Pinpoint the cell where the given text exists, returning its [x, y] midpoint coordinate. 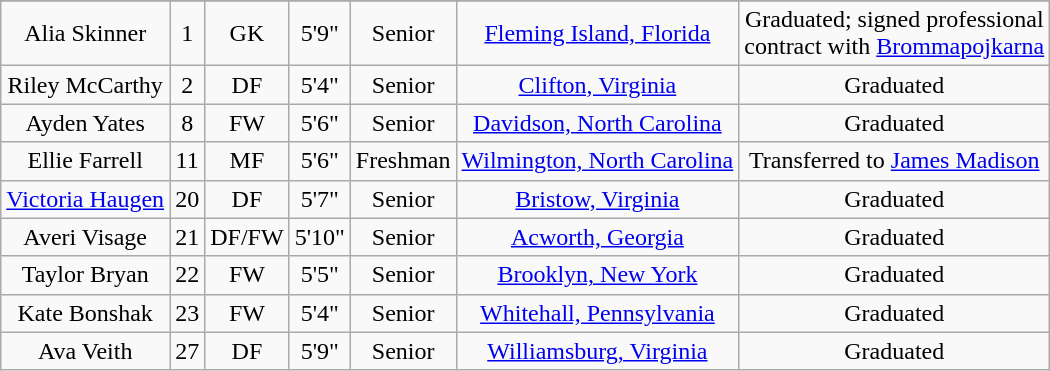
Victoria Haugen [86, 199]
5'5" [320, 275]
2 [188, 85]
Ellie Farrell [86, 161]
Whitehall, Pennsylvania [598, 313]
Kate Bonshak [86, 313]
Transferred to James Madison [894, 161]
20 [188, 199]
Ayden Yates [86, 123]
Taylor Bryan [86, 275]
Ava Veith [86, 351]
Freshman [403, 161]
MF [247, 161]
DF/FW [247, 237]
Graduated; signed professionalcontract with Brommapojkarna [894, 34]
5'10" [320, 237]
Bristow, Virginia [598, 199]
Clifton, Virginia [598, 85]
Acworth, Georgia [598, 237]
23 [188, 313]
Alia Skinner [86, 34]
Averi Visage [86, 237]
Fleming Island, Florida [598, 34]
1 [188, 34]
22 [188, 275]
Brooklyn, New York [598, 275]
Wilmington, North Carolina [598, 161]
11 [188, 161]
GK [247, 34]
8 [188, 123]
Riley McCarthy [86, 85]
Williamsburg, Virginia [598, 351]
21 [188, 237]
5'7" [320, 199]
27 [188, 351]
Davidson, North Carolina [598, 123]
